Provide the [X, Y] coordinate of the cell's center where the given text is located.  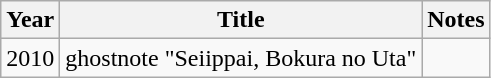
Title [241, 20]
Year [30, 20]
Notes [456, 20]
ghostnote "Seiippai, Bokura no Uta" [241, 58]
2010 [30, 58]
